Return the (x, y) coordinate for the center point of the cell that contains the specified text.  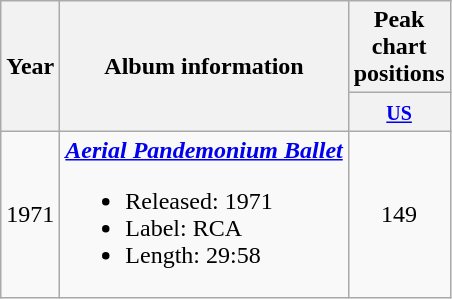
Peak chart positions (399, 47)
1971 (30, 214)
Album information (204, 66)
US (399, 112)
149 (399, 214)
Year (30, 66)
Aerial Pandemonium BalletReleased: 1971Label: RCALength: 29:58 (204, 214)
